Provide the (x, y) coordinate of the cell's center where the given text is located.  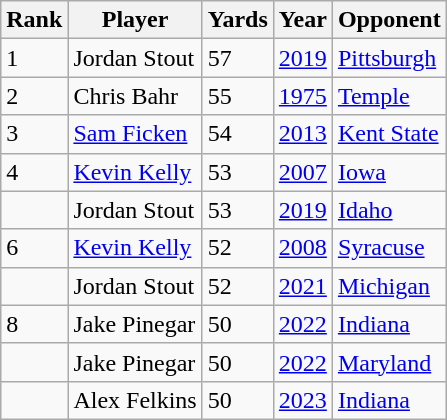
6 (34, 248)
Chris Bahr (135, 96)
1 (34, 58)
Iowa (389, 172)
4 (34, 172)
2013 (302, 134)
Michigan (389, 286)
2007 (302, 172)
55 (238, 96)
54 (238, 134)
Rank (34, 20)
Maryland (389, 362)
2008 (302, 248)
Alex Felkins (135, 400)
3 (34, 134)
Yards (238, 20)
Pittsburgh (389, 58)
Opponent (389, 20)
Idaho (389, 210)
Player (135, 20)
8 (34, 324)
1975 (302, 96)
Syracuse (389, 248)
2 (34, 96)
2023 (302, 400)
Sam Ficken (135, 134)
Kent State (389, 134)
2021 (302, 286)
Year (302, 20)
57 (238, 58)
Temple (389, 96)
